Extract the [x, y] coordinate from the center of the cell holding the provided text.  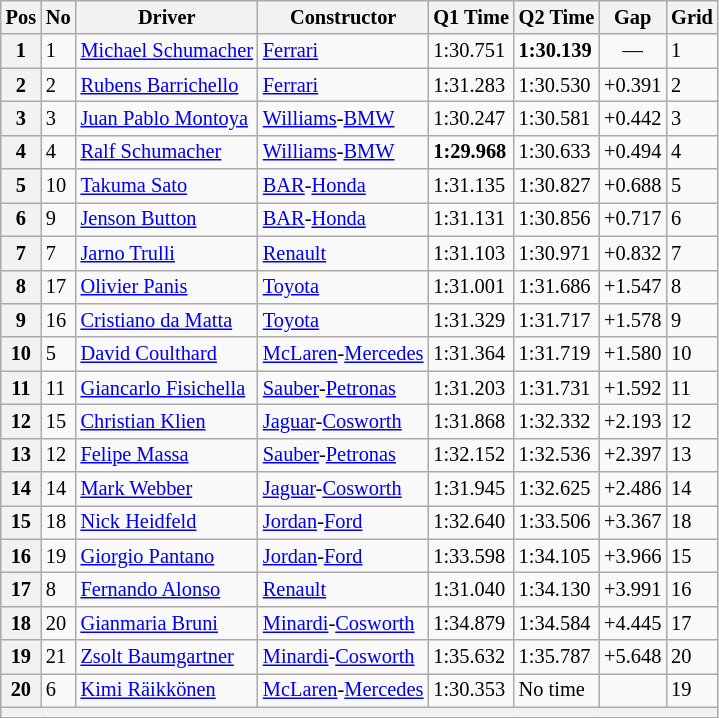
1:34.105 [556, 556]
Christian Klien [167, 421]
Kimi Räikkönen [167, 690]
+2.397 [632, 455]
+0.832 [632, 253]
1:32.625 [556, 489]
Mark Webber [167, 489]
1:30.139 [556, 51]
Zsolt Baumgartner [167, 657]
1:32.536 [556, 455]
1:31.103 [470, 253]
+1.547 [632, 287]
Driver [167, 17]
1:31.717 [556, 320]
Michael Schumacher [167, 51]
1:30.971 [556, 253]
1:35.632 [470, 657]
1:31.203 [470, 388]
1:34.130 [556, 589]
+3.966 [632, 556]
+4.445 [632, 623]
Jenson Button [167, 219]
1:30.827 [556, 186]
+0.717 [632, 219]
1:31.945 [470, 489]
Fernando Alonso [167, 589]
+0.494 [632, 152]
1:31.329 [470, 320]
1:31.135 [470, 186]
1:35.787 [556, 657]
1:31.131 [470, 219]
Olivier Panis [167, 287]
1:31.719 [556, 354]
Jarno Trulli [167, 253]
+3.991 [632, 589]
1:33.506 [556, 522]
Giancarlo Fisichella [167, 388]
+1.578 [632, 320]
+0.442 [632, 118]
21 [58, 657]
1:31.868 [470, 421]
1:33.598 [470, 556]
1:32.152 [470, 455]
+1.592 [632, 388]
Pos [21, 17]
Gap [632, 17]
David Coulthard [167, 354]
1:31.731 [556, 388]
1:29.968 [470, 152]
+3.367 [632, 522]
+5.648 [632, 657]
Nick Heidfeld [167, 522]
Felipe Massa [167, 455]
+0.688 [632, 186]
Giorgio Pantano [167, 556]
Juan Pablo Montoya [167, 118]
Constructor [343, 17]
1:30.751 [470, 51]
1:31.001 [470, 287]
1:30.530 [556, 85]
+2.193 [632, 421]
— [632, 51]
No time [556, 690]
Takuma Sato [167, 186]
Gianmaria Bruni [167, 623]
1:31.686 [556, 287]
Ralf Schumacher [167, 152]
Rubens Barrichello [167, 85]
1:30.247 [470, 118]
Cristiano da Matta [167, 320]
+0.391 [632, 85]
1:31.283 [470, 85]
1:30.581 [556, 118]
1:30.353 [470, 690]
+1.580 [632, 354]
1:30.633 [556, 152]
1:34.584 [556, 623]
Q2 Time [556, 17]
1:34.879 [470, 623]
+2.486 [632, 489]
1:32.640 [470, 522]
1:31.040 [470, 589]
1:30.856 [556, 219]
1:31.364 [470, 354]
Q1 Time [470, 17]
Grid [692, 17]
No [58, 17]
1:32.332 [556, 421]
